Output the (X, Y) coordinate of the center of the cell containing the given text.  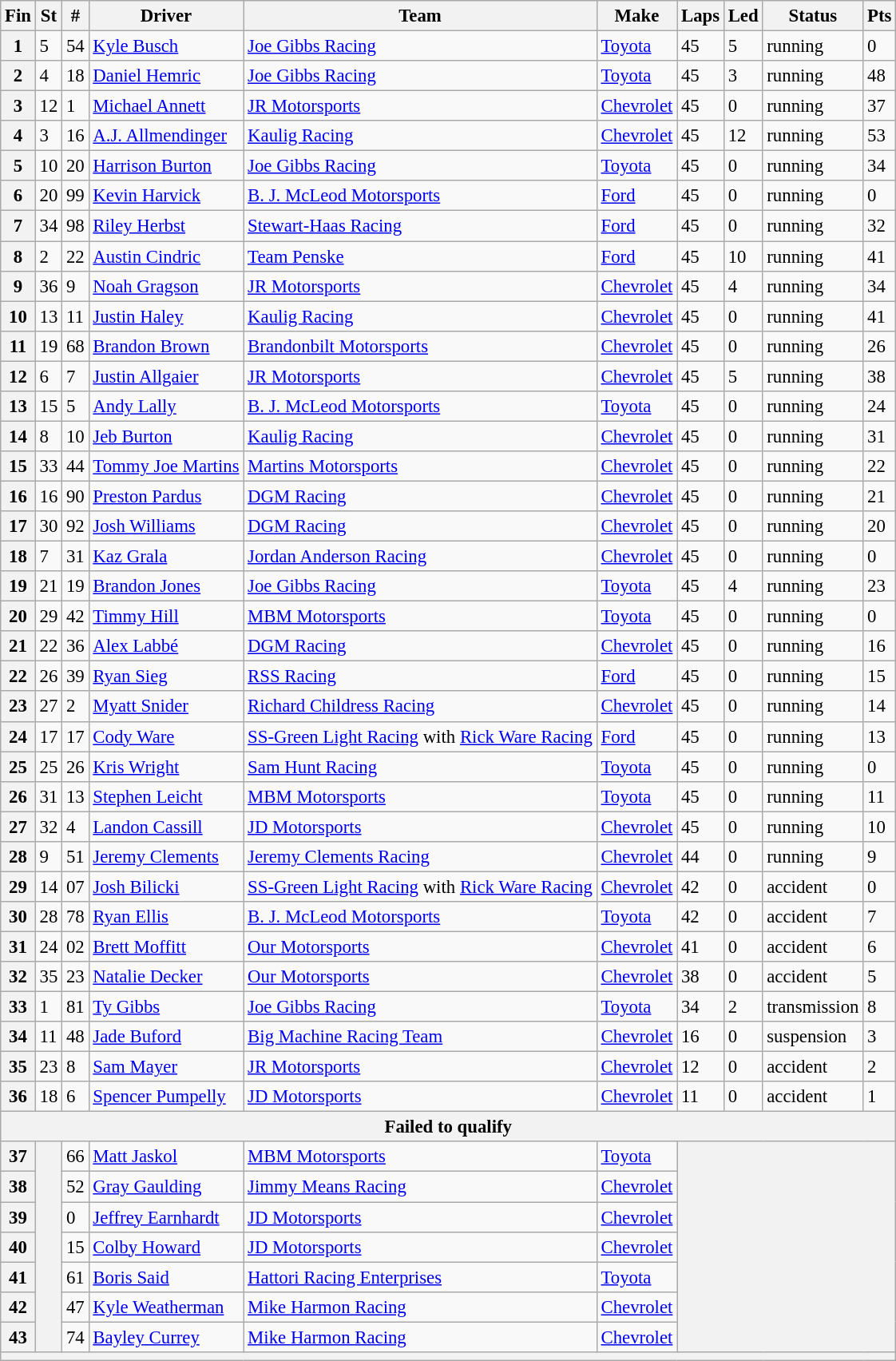
Preston Pardus (166, 496)
St (48, 16)
98 (75, 226)
Jordan Anderson Racing (420, 557)
74 (75, 1337)
Big Machine Racing Team (420, 1037)
Justin Haley (166, 316)
Brandon Jones (166, 586)
40 (18, 1247)
Hattori Racing Enterprises (420, 1277)
Spencer Pumpelly (166, 1097)
Alex Labbé (166, 646)
Brandonbilt Motorsports (420, 346)
Matt Jaskol (166, 1157)
Martins Motorsports (420, 466)
Sam Mayer (166, 1067)
Boris Said (166, 1277)
07 (75, 887)
Driver (166, 16)
Kaz Grala (166, 557)
Sam Hunt Racing (420, 767)
Jimmy Means Racing (420, 1187)
Michael Annett (166, 106)
Ryan Ellis (166, 917)
Josh Bilicki (166, 887)
Fin (18, 16)
53 (880, 136)
Ty Gibbs (166, 1007)
Josh Williams (166, 526)
54 (75, 46)
51 (75, 857)
Team Penske (420, 256)
02 (75, 946)
A.J. Allmendinger (166, 136)
68 (75, 346)
Stephen Leicht (166, 796)
Landon Cassill (166, 827)
Jade Buford (166, 1037)
Ryan Sieg (166, 677)
Kris Wright (166, 767)
52 (75, 1187)
Status (813, 16)
RSS Racing (420, 677)
43 (18, 1337)
61 (75, 1277)
47 (75, 1307)
Riley Herbst (166, 226)
Team (420, 16)
92 (75, 526)
Bayley Currey (166, 1337)
Natalie Decker (166, 977)
suspension (813, 1037)
Brett Moffitt (166, 946)
Stewart-Haas Racing (420, 226)
Led (743, 16)
Kyle Weatherman (166, 1307)
Kyle Busch (166, 46)
Jeffrey Earnhardt (166, 1217)
Pts (880, 16)
Jeremy Clements (166, 857)
transmission (813, 1007)
66 (75, 1157)
Timmy Hill (166, 617)
Noah Gragson (166, 286)
Jeremy Clements Racing (420, 857)
Tommy Joe Martins (166, 466)
Jeb Burton (166, 436)
99 (75, 196)
Harrison Burton (166, 166)
Brandon Brown (166, 346)
Kevin Harvick (166, 196)
Make (636, 16)
Andy Lally (166, 407)
90 (75, 496)
78 (75, 917)
81 (75, 1007)
Gray Gaulding (166, 1187)
Justin Allgaier (166, 376)
Failed to qualify (449, 1127)
Colby Howard (166, 1247)
Cody Ware (166, 736)
Myatt Snider (166, 707)
Austin Cindric (166, 256)
Daniel Hemric (166, 76)
# (75, 16)
Laps (701, 16)
Richard Childress Racing (420, 707)
